Return the [x, y] coordinate for the center point of the cell that contains the specified text.  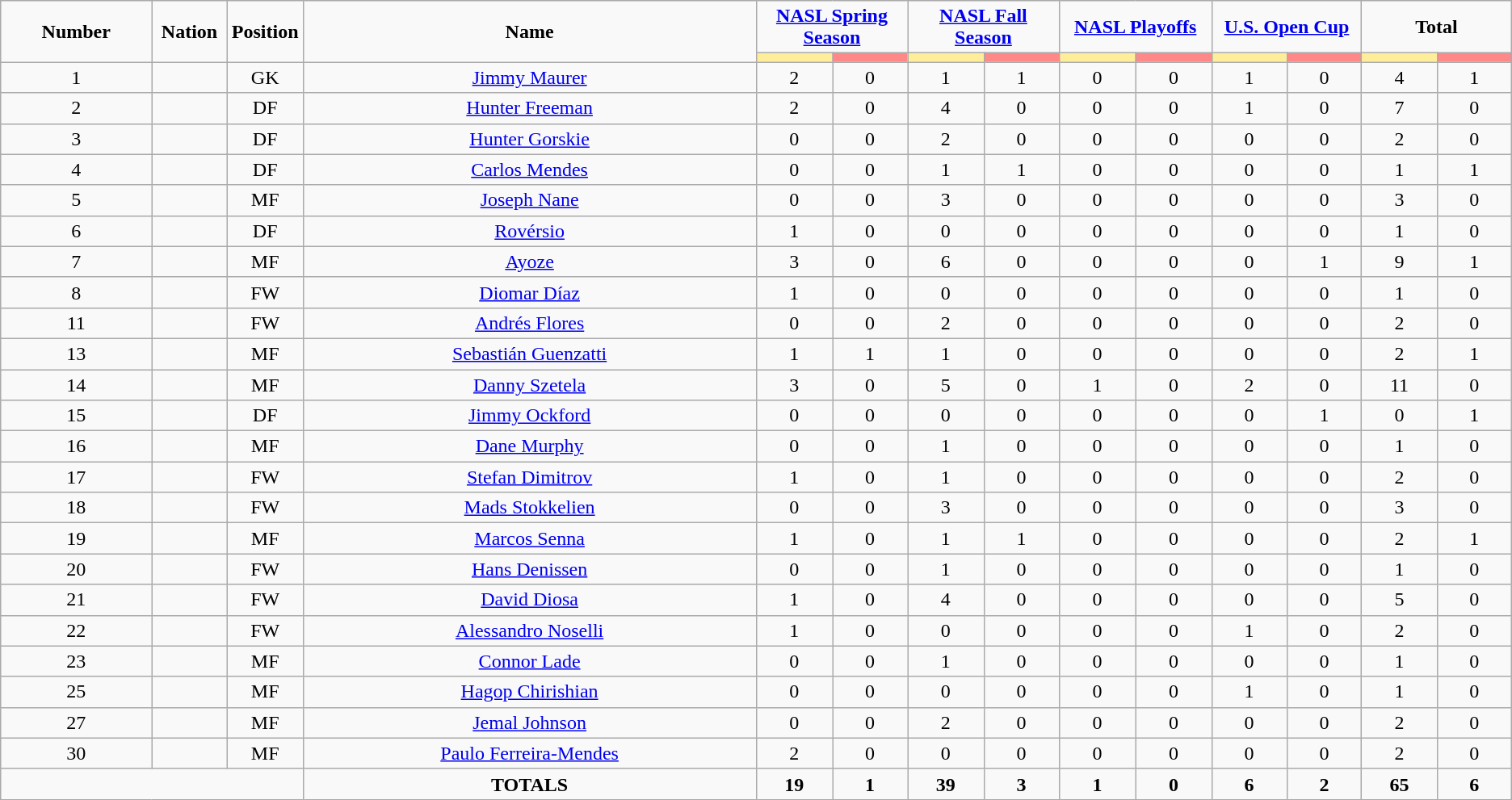
Connor Lade [530, 661]
Jimmy Maurer [530, 77]
Joseph Nane [530, 200]
Position [265, 31]
Jemal Johnson [530, 723]
NASL Fall Season [984, 27]
Dane Murphy [530, 446]
David Diosa [530, 600]
9 [1399, 262]
25 [76, 692]
Jimmy Ockford [530, 416]
Carlos Mendes [530, 170]
13 [76, 354]
14 [76, 385]
Sebastián Guenzatti [530, 354]
Diomar Díaz [530, 292]
Paulo Ferreira-Mendes [530, 753]
Name [530, 31]
30 [76, 753]
20 [76, 569]
8 [76, 292]
Ayoze [530, 262]
39 [946, 784]
NASL Spring Season [832, 27]
TOTALS [530, 784]
23 [76, 661]
18 [76, 508]
Danny Szetela [530, 385]
Hans Denissen [530, 569]
NASL Playoffs [1136, 27]
15 [76, 416]
Nation [190, 31]
Hagop Chirishian [530, 692]
U.S. Open Cup [1287, 27]
Stefan Dimitrov [530, 477]
27 [76, 723]
Rovérsio [530, 231]
Total [1436, 27]
Hunter Freeman [530, 108]
16 [76, 446]
Andrés Flores [530, 323]
Mads Stokkelien [530, 508]
Hunter Gorskie [530, 139]
65 [1399, 784]
17 [76, 477]
GK [265, 77]
22 [76, 630]
Number [76, 31]
Alessandro Noselli [530, 630]
21 [76, 600]
Marcos Senna [530, 538]
